Detect which cell encompasses the target text, then output its (x, y) center coordinate. 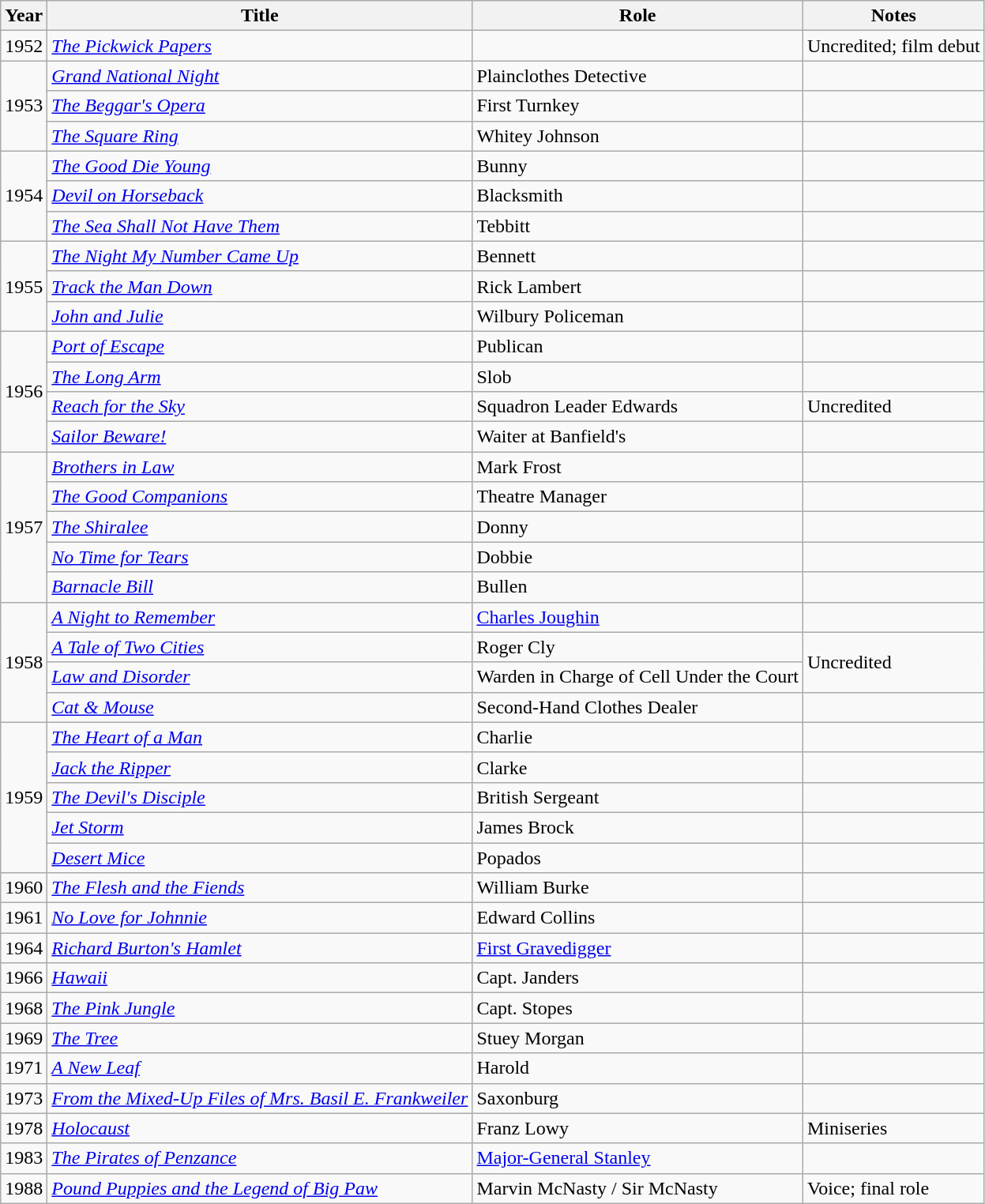
The Shiralee (260, 527)
A New Leaf (260, 1068)
1956 (24, 391)
1988 (24, 1188)
1966 (24, 978)
Waiter at Banfield's (638, 437)
The Beggar's Opera (260, 106)
Port of Escape (260, 346)
Bullen (638, 587)
Uncredited; film debut (893, 46)
1957 (24, 527)
Bennett (638, 256)
William Burke (638, 888)
Grand National Night (260, 76)
Reach for the Sky (260, 407)
Pound Puppies and the Legend of Big Paw (260, 1188)
1968 (24, 1008)
Jet Storm (260, 827)
Second-Hand Clothes Dealer (638, 707)
Miniseries (893, 1128)
1978 (24, 1128)
The Tree (260, 1038)
Richard Burton's Hamlet (260, 948)
Sailor Beware! (260, 437)
Hawaii (260, 978)
Track the Man Down (260, 286)
Blacksmith (638, 196)
The Good Die Young (260, 166)
British Sergeant (638, 797)
Charlie (638, 737)
First Gravedigger (638, 948)
1983 (24, 1158)
1971 (24, 1068)
Mark Frost (638, 467)
No Love for Johnnie (260, 918)
Warden in Charge of Cell Under the Court (638, 677)
The Devil's Disciple (260, 797)
1960 (24, 888)
The Pink Jungle (260, 1008)
1958 (24, 662)
Slob (638, 377)
The Flesh and the Fiends (260, 888)
Franz Lowy (638, 1128)
A Tale of Two Cities (260, 647)
Dobbie (638, 557)
1964 (24, 948)
The Heart of a Man (260, 737)
Jack the Ripper (260, 767)
Capt. Janders (638, 978)
John and Julie (260, 316)
1952 (24, 46)
Tebbitt (638, 226)
Title (260, 16)
Harold (638, 1068)
Theatre Manager (638, 497)
James Brock (638, 827)
1953 (24, 106)
Wilbury Policeman (638, 316)
Desert Mice (260, 857)
Law and Disorder (260, 677)
No Time for Tears (260, 557)
First Turnkey (638, 106)
Stuey Morgan (638, 1038)
Edward Collins (638, 918)
Rick Lambert (638, 286)
Major-General Stanley (638, 1158)
The Long Arm (260, 377)
Roger Cly (638, 647)
Bunny (638, 166)
Donny (638, 527)
The Pickwick Papers (260, 46)
Marvin McNasty / Sir McNasty (638, 1188)
Capt. Stopes (638, 1008)
1954 (24, 196)
Saxonburg (638, 1098)
Brothers in Law (260, 467)
Holocaust (260, 1128)
1961 (24, 918)
1973 (24, 1098)
Devil on Horseback (260, 196)
The Square Ring (260, 136)
The Pirates of Penzance (260, 1158)
Voice; final role (893, 1188)
Plainclothes Detective (638, 76)
Notes (893, 16)
Charles Joughin (638, 617)
Year (24, 16)
Barnacle Bill (260, 587)
Role (638, 16)
From the Mixed-Up Files of Mrs. Basil E. Frankweiler (260, 1098)
The Good Companions (260, 497)
Cat & Mouse (260, 707)
Clarke (638, 767)
1959 (24, 797)
Publican (638, 346)
Whitey Johnson (638, 136)
1955 (24, 286)
Popados (638, 857)
A Night to Remember (260, 617)
Squadron Leader Edwards (638, 407)
The Sea Shall Not Have Them (260, 226)
1969 (24, 1038)
The Night My Number Came Up (260, 256)
